Detect which cell encompasses the target text, then output its [X, Y] center coordinate. 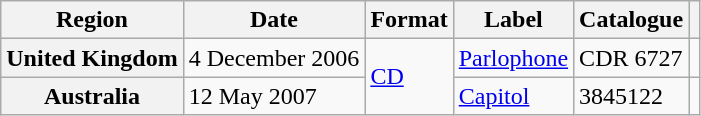
3845122 [632, 96]
12 May 2007 [274, 96]
Date [274, 20]
CDR 6727 [632, 58]
Parlophone [513, 58]
United Kingdom [92, 58]
Region [92, 20]
Capitol [513, 96]
4 December 2006 [274, 58]
CD [409, 77]
Australia [92, 96]
Format [409, 20]
Catalogue [632, 20]
Label [513, 20]
